Identify which cell holds the provided text, then report its [X, Y] central coordinate. 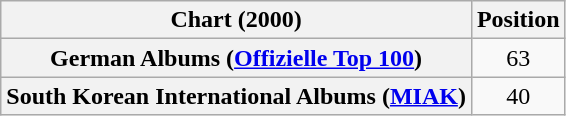
South Korean International Albums (MIAK) [236, 96]
Position [518, 20]
63 [518, 58]
German Albums (Offizielle Top 100) [236, 58]
40 [518, 96]
Chart (2000) [236, 20]
